Provide the [X, Y] coordinate of the cell's center where the given text is located.  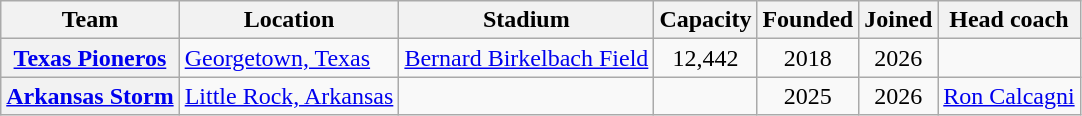
Georgetown, Texas [289, 58]
Bernard Birkelbach Field [526, 58]
Founded [808, 20]
Joined [898, 20]
2025 [808, 96]
Location [289, 20]
Stadium [526, 20]
Ron Calcagni [1009, 96]
Arkansas Storm [90, 96]
2018 [808, 58]
Team [90, 20]
Texas Pioneros [90, 58]
Head coach [1009, 20]
Little Rock, Arkansas [289, 96]
12,442 [706, 58]
Capacity [706, 20]
